Identify which cell holds the provided text, then report its [X, Y] central coordinate. 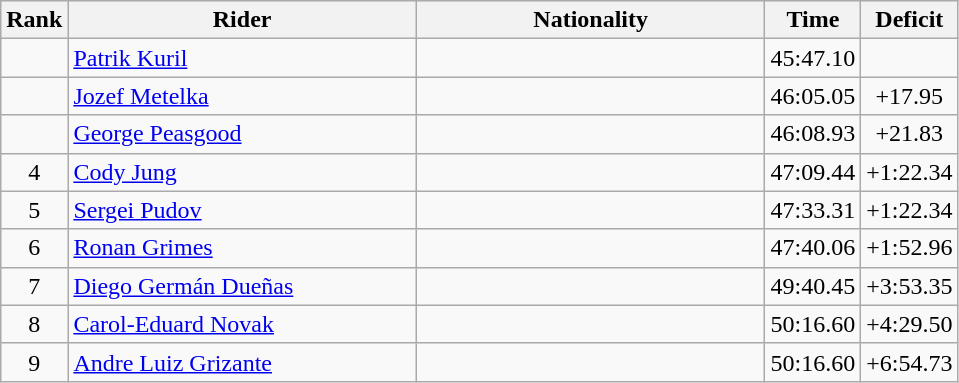
Cody Jung [242, 172]
+1:52.96 [910, 248]
Deficit [910, 20]
+6:54.73 [910, 362]
George Peasgood [242, 134]
47:40.06 [813, 248]
7 [34, 286]
Sergei Pudov [242, 210]
46:08.93 [813, 134]
49:40.45 [813, 286]
5 [34, 210]
Patrik Kuril [242, 58]
+21.83 [910, 134]
+17.95 [910, 96]
6 [34, 248]
9 [34, 362]
4 [34, 172]
Jozef Metelka [242, 96]
8 [34, 324]
47:09.44 [813, 172]
+3:53.35 [910, 286]
46:05.05 [813, 96]
Ronan Grimes [242, 248]
+4:29.50 [910, 324]
Rider [242, 20]
45:47.10 [813, 58]
Carol-Eduard Novak [242, 324]
Time [813, 20]
47:33.31 [813, 210]
Diego Germán Dueñas [242, 286]
Nationality [590, 20]
Andre Luiz Grizante [242, 362]
Rank [34, 20]
